Detect which cell encompasses the target text, then output its (x, y) center coordinate. 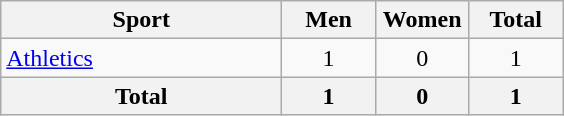
Athletics (142, 58)
Sport (142, 20)
Men (329, 20)
Women (422, 20)
